Scan for the cell matching the given text and deliver its [x, y] coordinate at center. 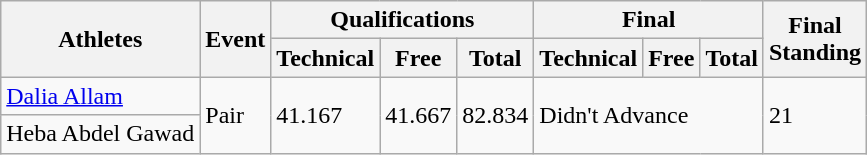
Heba Abdel Gawad [100, 134]
Qualifications [402, 20]
21 [814, 115]
82.834 [496, 115]
Dalia Allam [100, 96]
Event [236, 39]
41.167 [326, 115]
Final [649, 20]
FinalStanding [814, 39]
Didn't Advance [649, 115]
41.667 [418, 115]
Pair [236, 115]
Athletes [100, 39]
